Identify which cell holds the provided text, then report its (x, y) central coordinate. 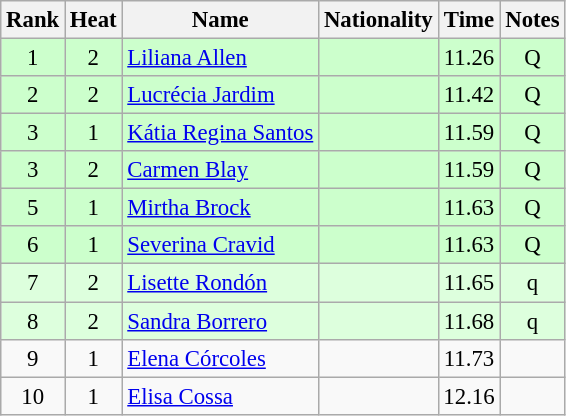
11.65 (469, 283)
Rank (33, 20)
11.68 (469, 321)
Name (220, 20)
Severina Cravid (220, 245)
Liliana Allen (220, 58)
11.26 (469, 58)
Sandra Borrero (220, 321)
Carmen Blay (220, 170)
7 (33, 283)
8 (33, 321)
11.73 (469, 358)
6 (33, 245)
Lisette Rondón (220, 283)
10 (33, 396)
Notes (532, 20)
Heat (94, 20)
11.42 (469, 95)
Elena Córcoles (220, 358)
Lucrécia Jardim (220, 95)
12.16 (469, 396)
Kátia Regina Santos (220, 133)
5 (33, 208)
Nationality (378, 20)
Elisa Cossa (220, 396)
Time (469, 20)
Mirtha Brock (220, 208)
9 (33, 358)
